Find where the given text appears and provide that cell's center as (x, y) coordinate. 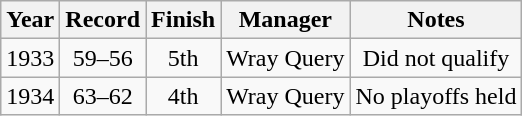
Notes (436, 20)
4th (184, 96)
No playoffs held (436, 96)
59–56 (103, 58)
Year (30, 20)
5th (184, 58)
1934 (30, 96)
Record (103, 20)
1933 (30, 58)
Manager (286, 20)
Finish (184, 20)
63–62 (103, 96)
Did not qualify (436, 58)
